Return (X, Y) of the center of cell containing provided text 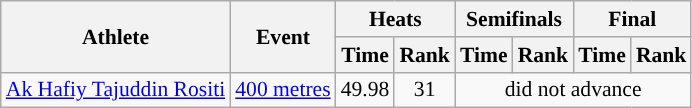
Ak Hafiy Tajuddin Rositi (116, 90)
Athlete (116, 36)
did not advance (573, 90)
400 metres (282, 90)
31 (424, 90)
Final (632, 19)
Event (282, 36)
49.98 (366, 90)
Heats (396, 19)
Semifinals (514, 19)
